Return (X, Y) of the center of cell containing provided text 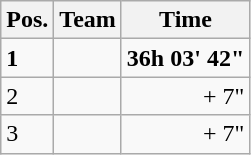
1 (28, 58)
3 (28, 134)
Time (185, 20)
Team (88, 20)
2 (28, 96)
Pos. (28, 20)
36h 03' 42" (185, 58)
